From the cell containing the given text, extract its center point as (X, Y) coordinate. 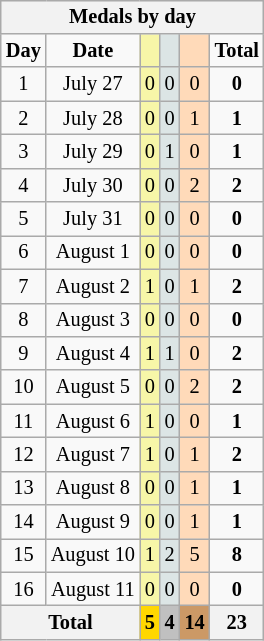
Medals by day (132, 17)
9 (24, 354)
6 (24, 253)
August 10 (93, 556)
7 (24, 286)
July 27 (93, 84)
3 (24, 152)
13 (24, 488)
August 1 (93, 253)
August 9 (93, 522)
August 6 (93, 421)
August 11 (93, 589)
Date (93, 51)
August 8 (93, 488)
July 29 (93, 152)
16 (24, 589)
August 5 (93, 387)
July 28 (93, 118)
August 3 (93, 320)
July 31 (93, 219)
July 30 (93, 185)
10 (24, 387)
August 4 (93, 354)
August 7 (93, 455)
11 (24, 421)
15 (24, 556)
23 (237, 623)
12 (24, 455)
August 2 (93, 286)
Day (24, 51)
